Locate the cell with the specified text and output its [x, y] center coordinate. 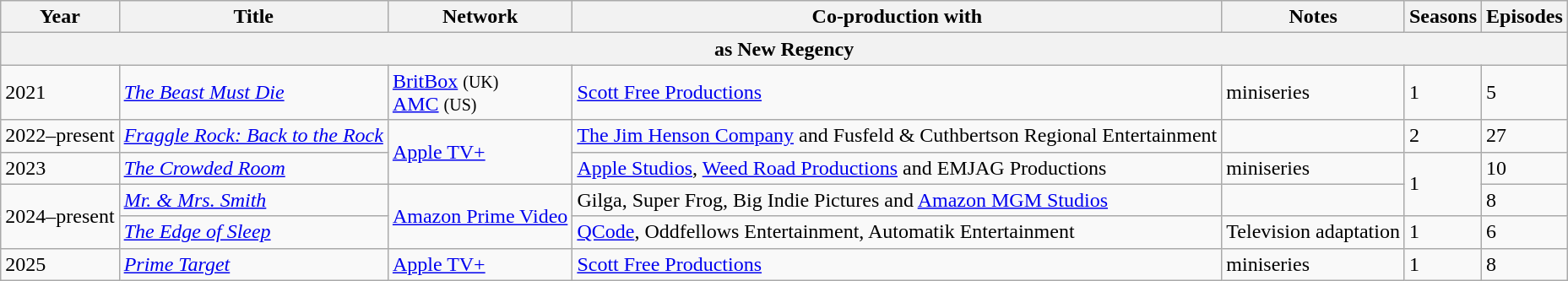
Television adaptation [1314, 232]
Apple Studios, Weed Road Productions and EMJAG Productions [897, 168]
Seasons [1442, 17]
The Jim Henson Company and Fusfeld & Cuthbertson Regional Entertainment [897, 136]
Title [253, 17]
Amazon Prime Video [480, 216]
2025 [60, 264]
10 [1525, 168]
2023 [60, 168]
Episodes [1525, 17]
2 [1442, 136]
2021 [60, 93]
Network [480, 17]
Notes [1314, 17]
Prime Target [253, 264]
The Crowded Room [253, 168]
BritBox (UK)AMC (US) [480, 93]
Gilga, Super Frog, Big Indie Pictures and Amazon MGM Studios [897, 200]
Fraggle Rock: Back to the Rock [253, 136]
Mr. & Mrs. Smith [253, 200]
5 [1525, 93]
The Beast Must Die [253, 93]
QCode, Oddfellows Entertainment, Automatik Entertainment [897, 232]
Co-production with [897, 17]
Year [60, 17]
6 [1525, 232]
2022–present [60, 136]
as New Regency [784, 49]
27 [1525, 136]
The Edge of Sleep [253, 232]
2024–present [60, 216]
